Capture the cell that displays the provided text and extract its [X, Y] central coordinate. 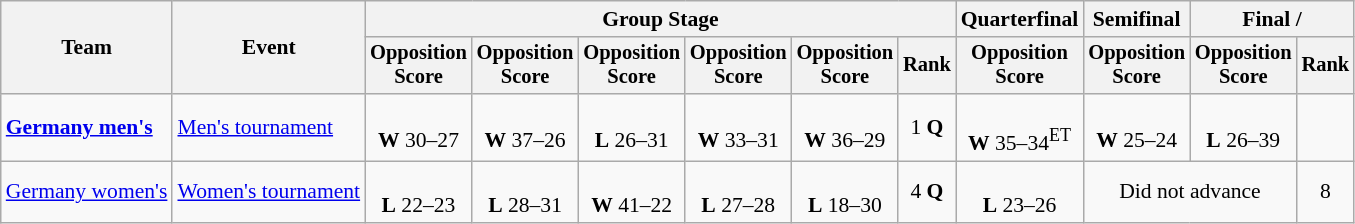
W 41–22 [632, 192]
Germany women's [87, 192]
L 18–30 [846, 192]
W 30–27 [418, 128]
Team [87, 48]
L 22–23 [418, 192]
L 28–31 [526, 192]
W 36–29 [846, 128]
Final / [1272, 19]
Quarterfinal [1020, 19]
Germany men's [87, 128]
Event [268, 48]
1 Q [927, 128]
Men's tournament [268, 128]
8 [1326, 192]
W 37–26 [526, 128]
Women's tournament [268, 192]
4 Q [927, 192]
Group Stage [660, 19]
L 26–31 [632, 128]
W 33–31 [738, 128]
W 25–24 [1136, 128]
Semifinal [1136, 19]
L 26–39 [1244, 128]
Did not advance [1190, 192]
L 23–26 [1020, 192]
L 27–28 [738, 192]
W 35–34ET [1020, 128]
